Locate the cell with the specified text and output its [X, Y] center coordinate. 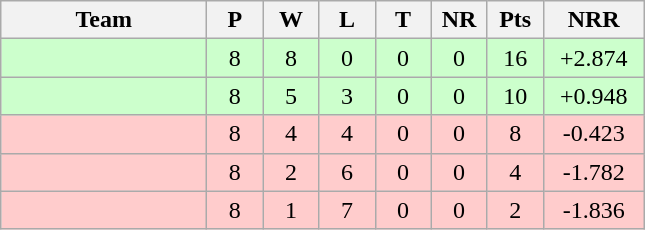
10 [515, 96]
3 [347, 96]
-0.423 [594, 134]
Team [104, 20]
7 [347, 210]
-1.782 [594, 172]
16 [515, 58]
6 [347, 172]
P [235, 20]
5 [291, 96]
-1.836 [594, 210]
1 [291, 210]
NRR [594, 20]
+2.874 [594, 58]
Pts [515, 20]
T [403, 20]
W [291, 20]
L [347, 20]
NR [459, 20]
+0.948 [594, 96]
